Return [X, Y] of the center of cell containing provided text 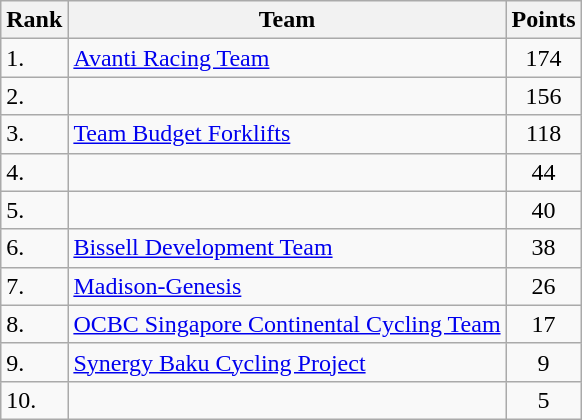
Bissell Development Team [287, 248]
3. [34, 134]
5 [544, 400]
118 [544, 134]
5. [34, 210]
17 [544, 324]
Team Budget Forklifts [287, 134]
9 [544, 362]
7. [34, 286]
Team [287, 20]
9. [34, 362]
Madison-Genesis [287, 286]
10. [34, 400]
156 [544, 96]
OCBC Singapore Continental Cycling Team [287, 324]
174 [544, 58]
2. [34, 96]
38 [544, 248]
44 [544, 172]
26 [544, 286]
Points [544, 20]
8. [34, 324]
Rank [34, 20]
1. [34, 58]
6. [34, 248]
4. [34, 172]
40 [544, 210]
Synergy Baku Cycling Project [287, 362]
Avanti Racing Team [287, 58]
